Detect which cell encompasses the target text, then output its [X, Y] center coordinate. 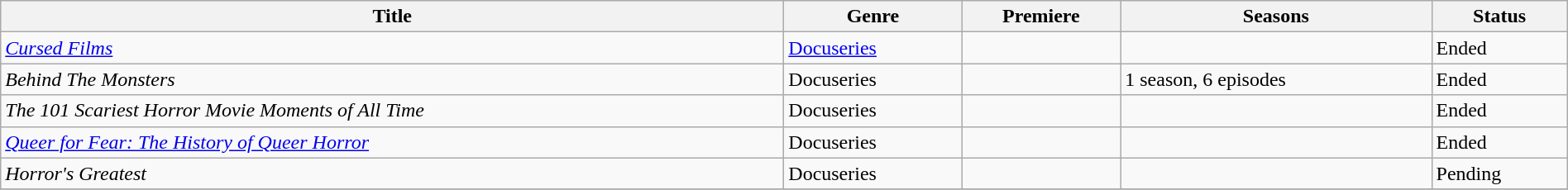
Behind The Monsters [392, 79]
Title [392, 17]
Premiere [1041, 17]
Cursed Films [392, 48]
Status [1499, 17]
The 101 Scariest Horror Movie Moments of All Time [392, 111]
Pending [1499, 173]
Genre [873, 17]
Horror's Greatest [392, 173]
Queer for Fear: The History of Queer Horror [392, 142]
Seasons [1276, 17]
1 season, 6 episodes [1276, 79]
